Detect which cell encompasses the target text, then output its (X, Y) center coordinate. 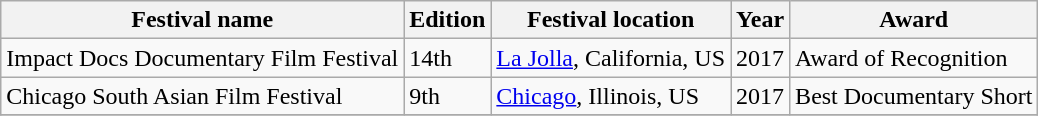
14th (448, 58)
Award of Recognition (914, 58)
Best Documentary Short (914, 96)
Edition (448, 20)
9th (448, 96)
Festival name (202, 20)
La Jolla, California, US (611, 58)
Award (914, 20)
Festival location (611, 20)
Chicago South Asian Film Festival (202, 96)
Impact Docs Documentary Film Festival (202, 58)
Chicago, Illinois, US (611, 96)
Year (760, 20)
